Return [x, y] of the center of cell containing provided text 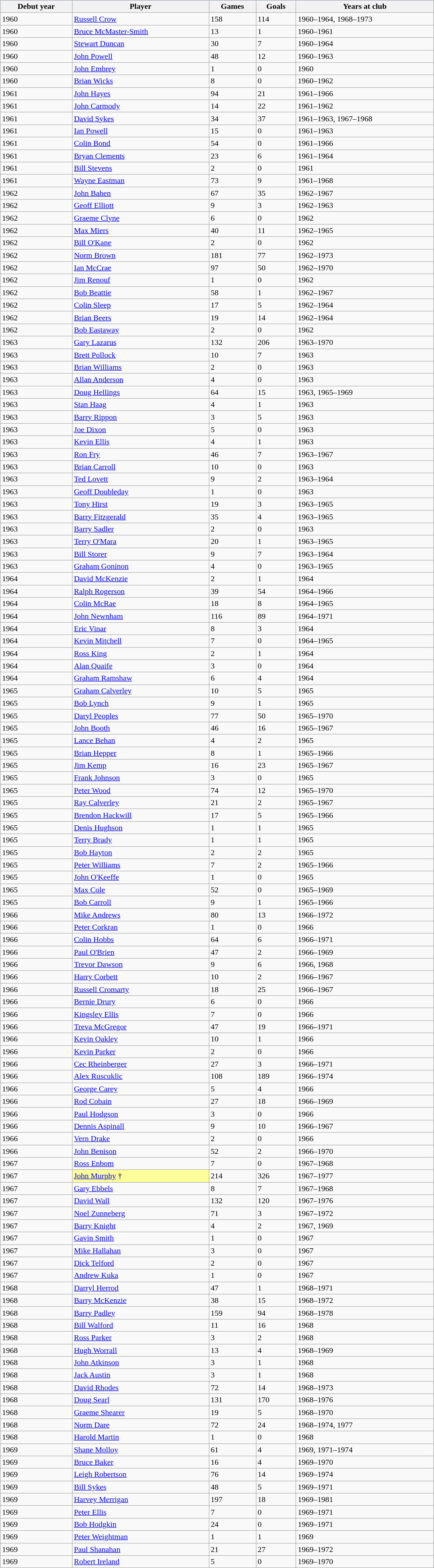
80 [232, 915]
1961–1962 [365, 106]
1966–1972 [365, 915]
159 [232, 1313]
74 [232, 790]
John Hayes [141, 93]
1960–1963 [365, 56]
40 [232, 230]
David Wall [141, 1201]
Bill Sykes [141, 1487]
20 [232, 541]
1966, 1968 [365, 965]
114 [276, 19]
197 [232, 1499]
Allan Anderson [141, 380]
Bob Lynch [141, 703]
Barry Fitzgerald [141, 516]
1968–1978 [365, 1313]
Norm Brown [141, 255]
Mike Hallahan [141, 1251]
Harry Corbett [141, 977]
61 [232, 1450]
67 [232, 193]
1961–1968 [365, 181]
Noel Zunneberg [141, 1213]
1960–1964 [365, 44]
Peter Weightman [141, 1537]
Trevor Dawson [141, 965]
Paul Shanahan [141, 1549]
Colin Sleep [141, 305]
Graham Calverley [141, 691]
George Carey [141, 1089]
Harvey Merrigan [141, 1499]
Harold Martin [141, 1437]
1966–1970 [365, 1151]
Russell Crow [141, 19]
1963, 1965–1969 [365, 392]
1965–1969 [365, 890]
120 [276, 1201]
Dennis Aspinall [141, 1126]
1964–1966 [365, 591]
Max Cole [141, 890]
Barry Rippon [141, 417]
71 [232, 1213]
Brendon Hackwill [141, 815]
89 [276, 616]
1960–1962 [365, 81]
Graham Ramshaw [141, 678]
Barry McKenzie [141, 1300]
Mike Andrews [141, 915]
97 [232, 268]
181 [232, 255]
Bob Carroll [141, 902]
Paul Hodgson [141, 1114]
Debut year [36, 7]
131 [232, 1400]
Andrew Kuka [141, 1275]
John Benison [141, 1151]
Jack Austin [141, 1375]
Colin Bond [141, 143]
Peter Wood [141, 790]
Bernie Drury [141, 1002]
Hugh Worrall [141, 1350]
Denis Hughson [141, 828]
Goals [276, 7]
1967–1977 [365, 1176]
37 [276, 118]
170 [276, 1400]
Barry Knight [141, 1226]
Brian Wicks [141, 81]
Kevin Parker [141, 1052]
Ian Powell [141, 131]
Treva McGregor [141, 1027]
Rod Cobain [141, 1101]
Ray Calverley [141, 803]
Stan Haag [141, 405]
1969, 1971–1974 [365, 1450]
Bill Walford [141, 1325]
Alex Ruscuklic [141, 1076]
1964–1971 [365, 616]
Barry Sadler [141, 529]
Bruce McMaster-Smith [141, 31]
David Sykes [141, 118]
Shane Molloy [141, 1450]
Graeme Clyne [141, 218]
Peter Corkran [141, 927]
Geoff Doubleday [141, 492]
Paul O'Brien [141, 952]
Peter Williams [141, 865]
39 [232, 591]
1969–1972 [365, 1549]
1961–1963 [365, 131]
Graham Goninon [141, 566]
22 [276, 106]
1962–1963 [365, 206]
1962–1973 [365, 255]
Dick Telford [141, 1263]
Ron Fry [141, 454]
1968–1969 [365, 1350]
25 [276, 989]
Eric Vinar [141, 629]
1963–1967 [365, 454]
Jim Kemp [141, 766]
David McKenzie [141, 579]
Bob Hodgkin [141, 1524]
Brett Pollock [141, 355]
Joe Dixon [141, 430]
Ted Lovett [141, 479]
108 [232, 1076]
326 [276, 1176]
Vern Drake [141, 1138]
David Rhodes [141, 1388]
Bill Stevens [141, 168]
58 [232, 293]
Geoff Elliott [141, 206]
Gary Ebbels [141, 1189]
Barry Padley [141, 1313]
1968–1970 [365, 1412]
Terry O'Mara [141, 541]
1969–1981 [365, 1499]
1962–1970 [365, 268]
Kingsley Ellis [141, 1014]
John Murphy † [141, 1176]
Peter Ellis [141, 1512]
John Carmody [141, 106]
1968–1971 [365, 1288]
206 [276, 342]
Stewart Duncan [141, 44]
Colin Hobbs [141, 939]
Bob Hayton [141, 852]
John Newnham [141, 616]
John Bahen [141, 193]
189 [276, 1076]
Years at club [365, 7]
Norm Dare [141, 1425]
1968–1973 [365, 1388]
30 [232, 44]
1960–1961 [365, 31]
1968–1976 [365, 1400]
Ralph Rogerson [141, 591]
158 [232, 19]
Bryan Clements [141, 156]
Darryl Herrod [141, 1288]
Graeme Shearer [141, 1412]
1963–1970 [365, 342]
38 [232, 1300]
1966–1974 [365, 1076]
Brian Carroll [141, 467]
1962–1965 [365, 230]
1960–1964, 1968–1973 [365, 19]
1967–1972 [365, 1213]
1967–1976 [365, 1201]
Brian Williams [141, 367]
Max Miers [141, 230]
Bruce Baker [141, 1462]
Doug Hellings [141, 392]
116 [232, 616]
Bob Beattie [141, 293]
Ross Enbom [141, 1164]
73 [232, 181]
Player [141, 7]
Bob Eastaway [141, 330]
Robert Ireland [141, 1562]
Gary Lazarus [141, 342]
Cec Rheinberger [141, 1064]
Kevin Mitchell [141, 641]
John Atkinson [141, 1363]
Ross King [141, 653]
1969–1974 [365, 1475]
Jim Renouf [141, 280]
Bill O'Kane [141, 243]
John O'Keeffe [141, 877]
John Powell [141, 56]
Bill Storer [141, 554]
Colin McRae [141, 604]
Wayne Eastman [141, 181]
Daryl Peoples [141, 716]
Frank Johnson [141, 778]
Leigh Robertson [141, 1475]
76 [232, 1475]
Alan Quaife [141, 666]
John Booth [141, 728]
Games [232, 7]
34 [232, 118]
Ross Parker [141, 1338]
1967, 1969 [365, 1226]
Lance Behan [141, 740]
Russell Cromarty [141, 989]
Tony Hirst [141, 504]
1968–1972 [365, 1300]
1961–1964 [365, 156]
Terry Brady [141, 840]
John Embrey [141, 69]
Kevin Oakley [141, 1039]
214 [232, 1176]
Brian Hepper [141, 753]
Ian McCrae [141, 268]
Brian Beers [141, 317]
1961–1963, 1967–1968 [365, 118]
Doug Searl [141, 1400]
1968–1974, 1977 [365, 1425]
Kevin Ellis [141, 442]
Gavin Smith [141, 1238]
